Scan for the cell matching the given text and deliver its [X, Y] coordinate at center. 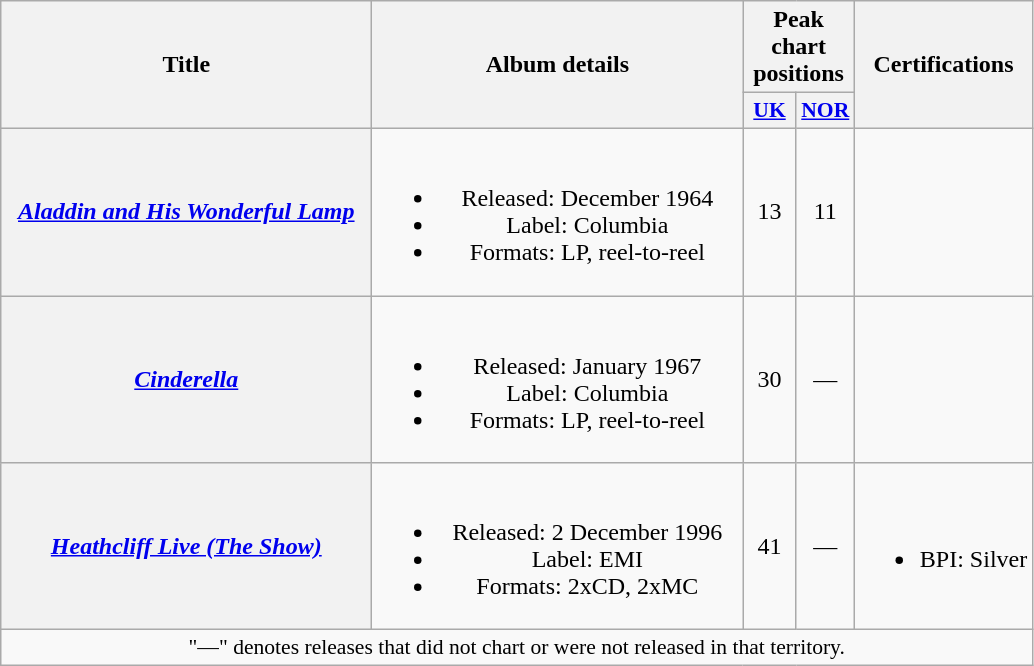
"—" denotes releases that did not chart or were not released in that territory. [517, 648]
Peak chart positions [798, 47]
30 [770, 380]
Cinderella [186, 380]
41 [770, 546]
11 [825, 212]
Title [186, 65]
Heathcliff Live (The Show) [186, 546]
Aladdin and His Wonderful Lamp [186, 212]
Album details [558, 65]
Certifications [943, 65]
UK [770, 111]
Released: December 1964Label: ColumbiaFormats: LP, reel-to-reel [558, 212]
Released: January 1967Label: ColumbiaFormats: LP, reel-to-reel [558, 380]
Released: 2 December 1996Label: EMIFormats: 2xCD, 2xMC [558, 546]
NOR [825, 111]
13 [770, 212]
BPI: Silver [943, 546]
